Locate the cell with the specified text and output its [X, Y] center coordinate. 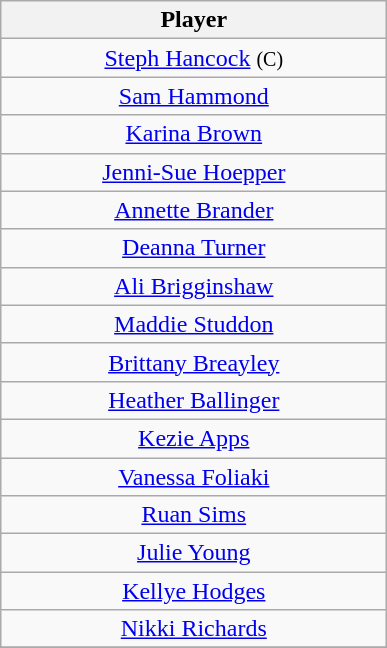
Steph Hancock (C) [194, 58]
Ruan Sims [194, 515]
Brittany Breayley [194, 362]
Jenni-Sue Hoepper [194, 172]
Ali Brigginshaw [194, 286]
Heather Ballinger [194, 400]
Annette Brander [194, 210]
Karina Brown [194, 134]
Nikki Richards [194, 629]
Julie Young [194, 553]
Maddie Studdon [194, 324]
Sam Hammond [194, 96]
Kellye Hodges [194, 591]
Kezie Apps [194, 438]
Vanessa Foliaki [194, 477]
Deanna Turner [194, 248]
Player [194, 20]
